From the cell containing the given text, extract its center point as (X, Y) coordinate. 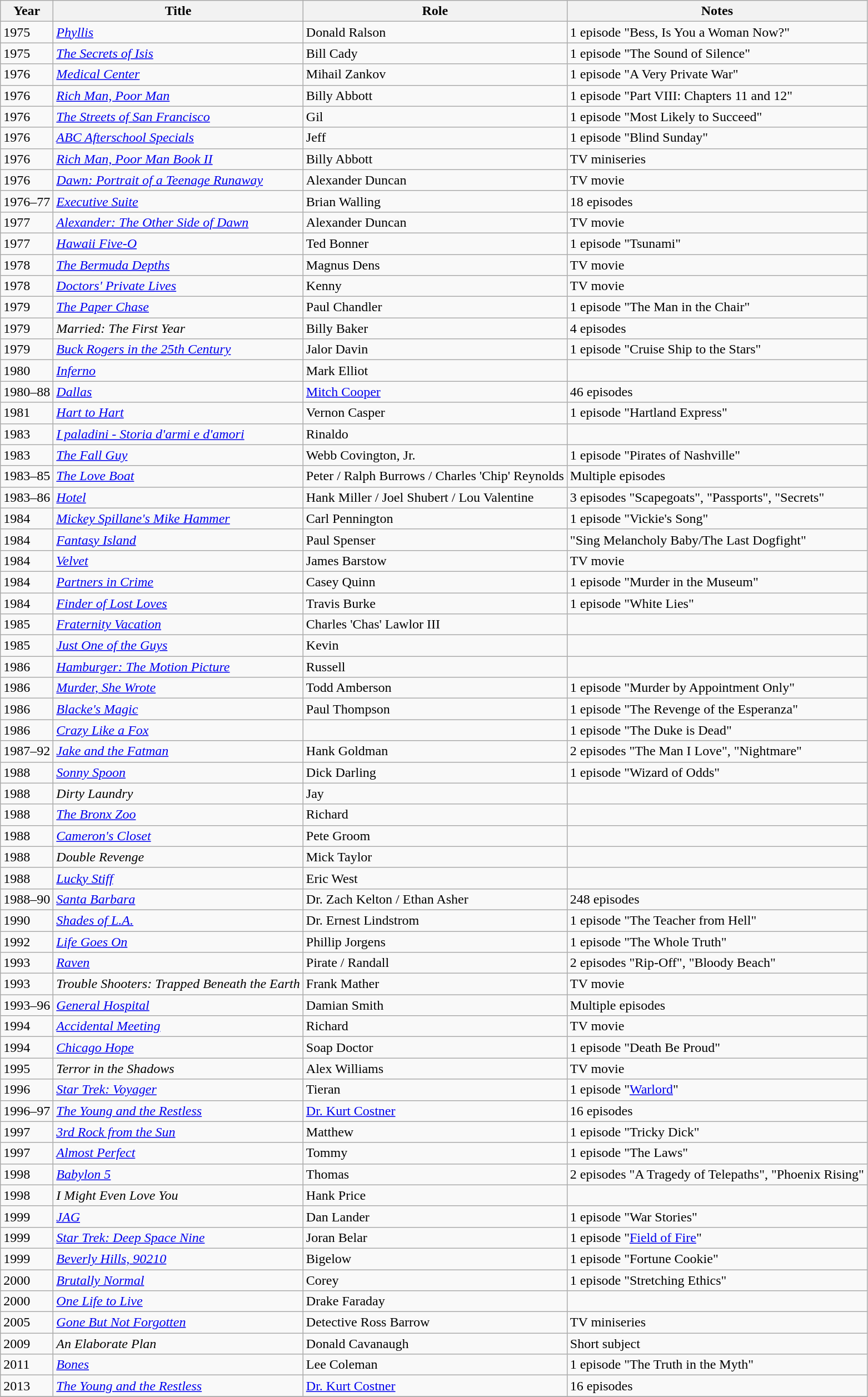
1 episode "Pirates of Nashville" (717, 455)
Bigelow (435, 1259)
Bill Cady (435, 53)
Donald Cavanaugh (435, 1344)
Notes (717, 11)
1 episode "Bess, Is You a Woman Now?" (717, 32)
1 episode "Death Be Proud" (717, 1047)
Paul Chandler (435, 307)
Chicago Hope (178, 1047)
Babylon 5 (178, 1174)
Damian Smith (435, 1005)
2005 (27, 1323)
Casey Quinn (435, 582)
Dr. Zach Kelton / Ethan Asher (435, 899)
1988–90 (27, 899)
Alex Williams (435, 1069)
1 episode "Field of Fire" (717, 1238)
1 episode "Tsunami" (717, 243)
1983–85 (27, 476)
Hank Miller / Joel Shubert / Lou Valentine (435, 497)
Donald Ralson (435, 32)
Beverly Hills, 90210 (178, 1259)
Travis Burke (435, 603)
3 episodes "Scapegoats", "Passports", "Secrets" (717, 497)
2 episodes "A Tragedy of Telepaths", "Phoenix Rising" (717, 1174)
1980 (27, 371)
Rinaldo (435, 434)
Role (435, 11)
1 episode "Stretching Ethics" (717, 1280)
1976–77 (27, 201)
1 episode "Blind Sunday" (717, 138)
Mickey Spillane's Mike Hammer (178, 518)
Rich Man, Poor Man (178, 96)
"Sing Melancholy Baby/The Last Dogfight" (717, 540)
Carl Pennington (435, 518)
1995 (27, 1069)
Charles 'Chas' Lawlor III (435, 625)
Gone But Not Forgotten (178, 1323)
1992 (27, 942)
Title (178, 11)
1 episode "Warlord" (717, 1090)
Rich Man, Poor Man Book II (178, 159)
Kevin (435, 646)
Year (27, 11)
1996 (27, 1090)
Magnus Dens (435, 265)
1 episode "Wizard of Odds" (717, 772)
Drake Faraday (435, 1301)
Short subject (717, 1344)
Mitch Cooper (435, 392)
JAG (178, 1216)
Peter / Ralph Burrows / Charles 'Chip' Reynolds (435, 476)
1981 (27, 413)
Mihail Zankov (435, 74)
Velvet (178, 561)
Tommy (435, 1153)
The Secrets of Isis (178, 53)
Paul Spenser (435, 540)
1 episode "Cruise Ship to the Stars" (717, 350)
Finder of Lost Loves (178, 603)
The Love Boat (178, 476)
1 episode "The Revenge of the Esperanza" (717, 709)
Todd Amberson (435, 688)
The Streets of San Francisco (178, 117)
Hank Price (435, 1195)
Star Trek: Deep Space Nine (178, 1238)
1 episode "The Duke is Dead" (717, 730)
Brian Walling (435, 201)
Brutally Normal (178, 1280)
Soap Doctor (435, 1047)
Eric West (435, 878)
Crazy Like a Fox (178, 730)
1980–88 (27, 392)
1 episode "Hartland Express" (717, 413)
Ted Bonner (435, 243)
1996–97 (27, 1111)
Santa Barbara (178, 899)
Hawaii Five-O (178, 243)
Joran Belar (435, 1238)
Star Trek: Voyager (178, 1090)
Jake and the Fatman (178, 751)
The Bermuda Depths (178, 265)
Buck Rogers in the 25th Century (178, 350)
1 episode "A Very Private War" (717, 74)
Kenny (435, 286)
Murder, She Wrote (178, 688)
Russell (435, 667)
I Might Even Love You (178, 1195)
1983–86 (27, 497)
Almost Perfect (178, 1153)
Married: The First Year (178, 328)
1993–96 (27, 1005)
The Paper Chase (178, 307)
1 episode "Vickie's Song" (717, 518)
Dick Darling (435, 772)
4 episodes (717, 328)
Trouble Shooters: Trapped Beneath the Earth (178, 984)
Phillip Jorgens (435, 942)
Gil (435, 117)
Jay (435, 794)
Mark Elliot (435, 371)
248 episodes (717, 899)
Doctors' Private Lives (178, 286)
Tieran (435, 1090)
1 episode "White Lies" (717, 603)
Shades of L.A. (178, 920)
Double Revenge (178, 857)
Life Goes On (178, 942)
1 episode "The Sound of Silence" (717, 53)
Webb Covington, Jr. (435, 455)
2013 (27, 1386)
An Elaborate Plan (178, 1344)
Just One of the Guys (178, 646)
2 episodes "Rip-Off", "Bloody Beach" (717, 963)
Fantasy Island (178, 540)
1 episode "Part VIII: Chapters 11 and 12" (717, 96)
2009 (27, 1344)
Thomas (435, 1174)
Bones (178, 1365)
ABC Afterschool Specials (178, 138)
1990 (27, 920)
Dirty Laundry (178, 794)
Blacke's Magic (178, 709)
18 episodes (717, 201)
1 episode "Murder by Appointment Only" (717, 688)
Cameron's Closet (178, 836)
2 episodes "The Man I Love", "Nightmare" (717, 751)
Frank Mather (435, 984)
Dallas (178, 392)
Hank Goldman (435, 751)
1 episode "Most Likely to Succeed" (717, 117)
Pete Groom (435, 836)
2011 (27, 1365)
Vernon Casper (435, 413)
Accidental Meeting (178, 1026)
Terror in the Shadows (178, 1069)
3rd Rock from the Sun (178, 1132)
One Life to Live (178, 1301)
Lee Coleman (435, 1365)
Dawn: Portrait of a Teenage Runaway (178, 180)
Dr. Ernest Lindstrom (435, 920)
1 episode "Fortune Cookie" (717, 1259)
Jalor Davin (435, 350)
Billy Baker (435, 328)
Sonny Spoon (178, 772)
1 episode "War Stories" (717, 1216)
Jeff (435, 138)
Raven (178, 963)
Hart to Hart (178, 413)
Mick Taylor (435, 857)
I paladini - Storia d'armi e d'amori (178, 434)
Inferno (178, 371)
1 episode "The Teacher from Hell" (717, 920)
46 episodes (717, 392)
The Bronx Zoo (178, 815)
1 episode "Murder in the Museum" (717, 582)
Executive Suite (178, 201)
General Hospital (178, 1005)
Hamburger: The Motion Picture (178, 667)
Alexander: The Other Side of Dawn (178, 222)
Dan Lander (435, 1216)
Pirate / Randall (435, 963)
1987–92 (27, 751)
Partners in Crime (178, 582)
Corey (435, 1280)
The Fall Guy (178, 455)
1 episode "The Truth in the Myth" (717, 1365)
Lucky Stiff (178, 878)
1 episode "The Laws" (717, 1153)
1 episode "The Man in the Chair" (717, 307)
Phyllis (178, 32)
Medical Center (178, 74)
Hotel (178, 497)
1 episode "Tricky Dick" (717, 1132)
Matthew (435, 1132)
Fraternity Vacation (178, 625)
1 episode "The Whole Truth" (717, 942)
Paul Thompson (435, 709)
Detective Ross Barrow (435, 1323)
James Barstow (435, 561)
